Capture the cell that displays the provided text and extract its [X, Y] central coordinate. 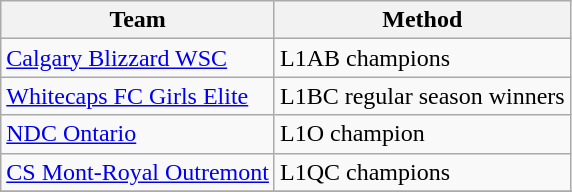
NDC Ontario [138, 134]
Calgary Blizzard WSC [138, 58]
L1BC regular season winners [422, 96]
CS Mont-Royal Outremont [138, 172]
Whitecaps FC Girls Elite [138, 96]
L1AB champions [422, 58]
Team [138, 20]
L1QC champions [422, 172]
L1O champion [422, 134]
Method [422, 20]
